Detect which cell encompasses the target text, then output its (x, y) center coordinate. 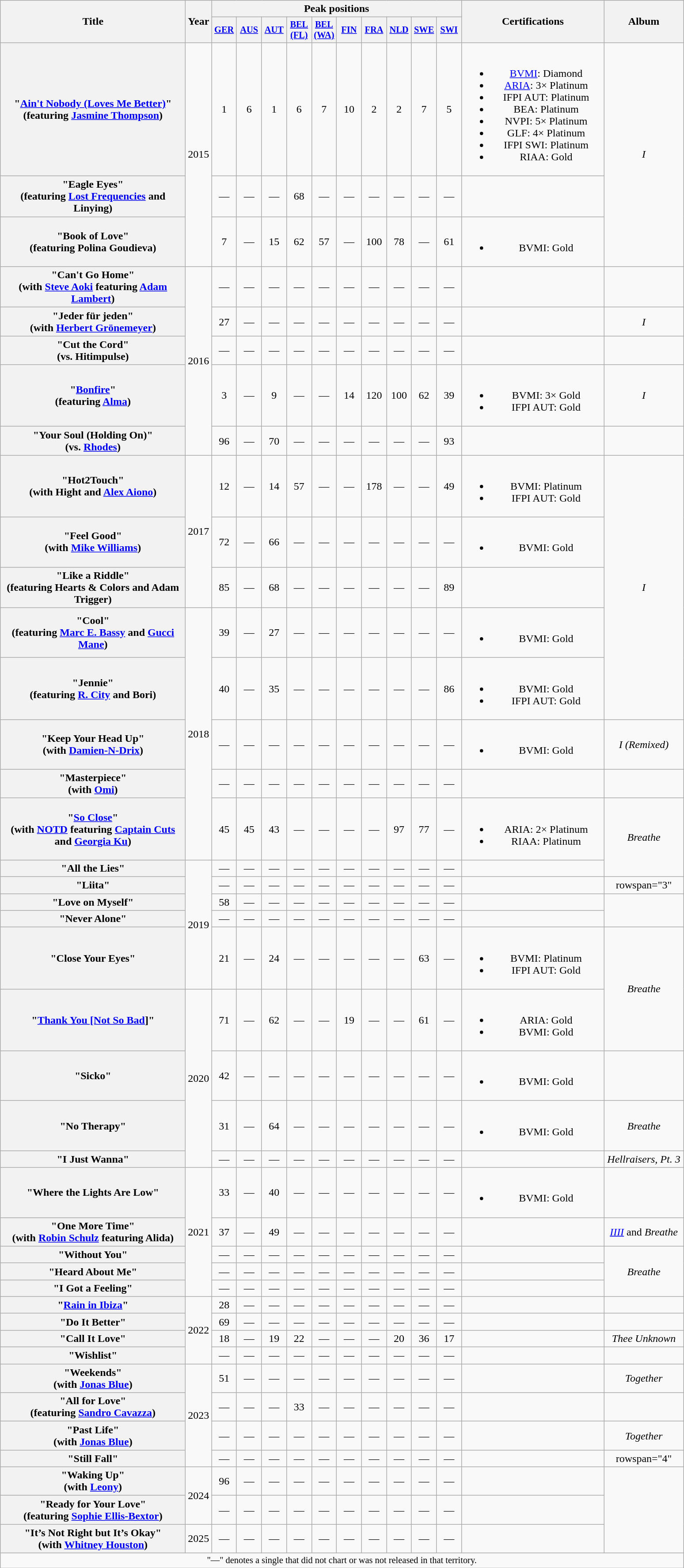
"All the Lies" (93, 868)
BVMI: GoldIFPI AUT: Gold (533, 688)
"Hot2Touch"(with Hight and Alex Aiono) (93, 486)
"Eagle Eyes"(featuring Lost Frequencies and Linying) (93, 196)
"All for Love"(featuring Sandro Cavazza) (93, 1407)
BEL(WA) (324, 30)
2015 (199, 155)
66 (274, 542)
ARIA: 2× PlatinumRIAA: Platinum (533, 829)
15 (274, 242)
"Waking Up"(with Leony) (93, 1481)
AUT (274, 30)
97 (399, 829)
"Close Your Eyes" (93, 958)
"Never Alone" (93, 919)
AUS (249, 30)
"Jennie"(featuring R. City and Bori) (93, 688)
"So Close" (with NOTD featuring Captain Cuts and Georgia Ku) (93, 829)
Year (199, 22)
Title (93, 22)
"Keep Your Head Up"(with Damien-N-Drix) (93, 744)
120 (374, 396)
"Can't Go Home"(with Steve Aoki featuring Adam Lambert) (93, 287)
178 (374, 486)
"—" denotes a single that did not chart or was not released in that territory. (342, 1560)
31 (224, 1126)
"It’s Not Right but It’s Okay"(with Whitney Houston) (93, 1538)
36 (424, 1338)
89 (449, 587)
2016 (199, 361)
"Ready for Your Love"(featuring Sophie Ellis-Bextor) (93, 1510)
"Still Fall" (93, 1458)
Album (643, 22)
"One More Time"(with Robin Schulz featuring Alida) (93, 1232)
Hellraisers, Pt. 3 (643, 1159)
10 (349, 109)
58 (224, 902)
2017 (199, 532)
71 (224, 1020)
"Wishlist" (93, 1356)
22 (300, 1338)
28 (224, 1305)
GER (224, 30)
3 (224, 396)
37 (224, 1232)
SWE (424, 30)
"Past Life"(with Jonas Blue) (93, 1436)
"Without You" (93, 1254)
2025 (199, 1538)
86 (449, 688)
"Where the Lights Are Low" (93, 1192)
63 (424, 958)
18 (224, 1338)
Certifications (533, 22)
Thee Unknown (643, 1338)
2021 (199, 1232)
69 (224, 1322)
"Call It Love" (93, 1338)
BVMI: 3× GoldIFPI AUT: Gold (533, 396)
NLD (399, 30)
"Heard About Me" (93, 1271)
72 (224, 542)
"Like a Riddle"(featuring Hearts & Colors and Adam Trigger) (93, 587)
"Your Soul (Holding On)"(vs. Rhodes) (93, 441)
2022 (199, 1330)
70 (274, 441)
I (Remixed) (643, 744)
93 (449, 441)
"No Therapy" (93, 1126)
rowspan="4" (643, 1458)
85 (224, 587)
2019 (199, 924)
rowspan="3" (643, 885)
IIII and Breathe (643, 1232)
2018 (199, 734)
78 (399, 242)
"Book of Love"(featuring Polina Goudieva) (93, 242)
64 (274, 1126)
"Thank You [Not So Bad]" (93, 1020)
"Masterpiece"(with Omi) (93, 783)
SWI (449, 30)
2024 (199, 1496)
"I Just Wanna" (93, 1159)
9 (274, 396)
2023 (199, 1416)
12 (224, 486)
"Rain in Ibiza" (93, 1305)
35 (274, 688)
BVMI: DiamondARIA: 3× PlatinumIFPI AUT: PlatinumBEA: PlatinumNVPI: 5× PlatinumGLF: 4× PlatinumIFPI SWI: PlatinumRIAA: Gold (533, 109)
51 (224, 1379)
"Love on Myself" (93, 902)
77 (424, 829)
ARIA: GoldBVMI: Gold (533, 1020)
FIN (349, 30)
"Sicko" (93, 1076)
"Cool"(featuring Marc E. Bassy and Gucci Mane) (93, 632)
21 (224, 958)
24 (274, 958)
"Bonfire"(featuring Alma) (93, 396)
"Feel Good"(with Mike Williams) (93, 542)
"Cut the Cord"(vs. Hitimpulse) (93, 351)
42 (224, 1076)
43 (274, 829)
FRA (374, 30)
2020 (199, 1078)
BEL(FL) (300, 30)
"Jeder für jeden"(with Herbert Grönemeyer) (93, 321)
"I Got a Feeling" (93, 1288)
"Ain't Nobody (Loves Me Better)"(featuring Jasmine Thompson) (93, 109)
20 (399, 1338)
5 (449, 109)
17 (449, 1338)
"Weekends"(with Jonas Blue) (93, 1379)
"Liita" (93, 885)
"Do It Better" (93, 1322)
Peak positions (337, 9)
